Detect which cell encompasses the target text, then output its (x, y) center coordinate. 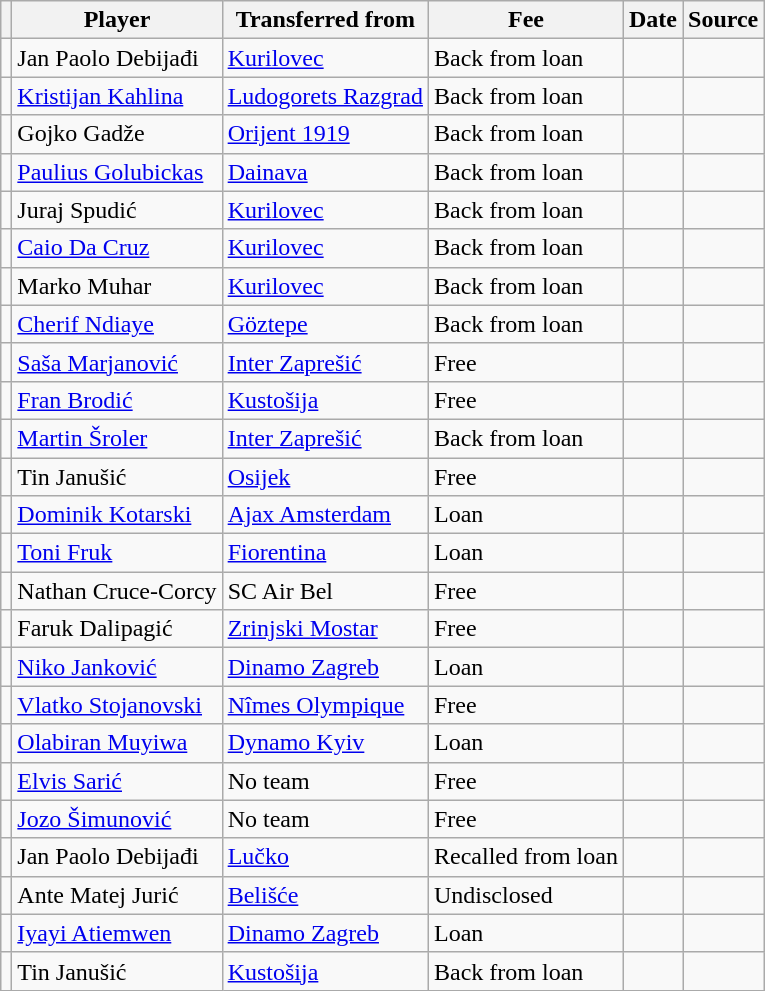
Niko Janković (117, 667)
Fiorentina (325, 553)
Elvis Sarić (117, 781)
Recalled from loan (526, 857)
Ante Matej Jurić (117, 895)
Cherif Ndiaye (117, 324)
Faruk Dalipagić (117, 629)
Gojko Gadže (117, 134)
Paulius Golubickas (117, 172)
Orijent 1919 (325, 134)
Ajax Amsterdam (325, 515)
Lučko (325, 857)
Göztepe (325, 324)
Nîmes Olympique (325, 705)
Zrinjski Mostar (325, 629)
Player (117, 20)
Transferred from (325, 20)
Jozo Šimunović (117, 819)
Fee (526, 20)
Marko Muhar (117, 286)
Belišće (325, 895)
Kristijan Kahlina (117, 96)
Dominik Kotarski (117, 515)
Source (724, 20)
Martin Šroler (117, 438)
Juraj Spudić (117, 210)
Dynamo Kyiv (325, 743)
Saša Marjanović (117, 362)
Undisclosed (526, 895)
SC Air Bel (325, 591)
Fran Brodić (117, 400)
Caio Da Cruz (117, 248)
Ludogorets Razgrad (325, 96)
Toni Fruk (117, 553)
Osijek (325, 477)
Iyayi Atiemwen (117, 933)
Nathan Cruce-Corcy (117, 591)
Date (652, 20)
Dainava (325, 172)
Vlatko Stojanovski (117, 705)
Olabiran Muyiwa (117, 743)
